For the text-containing cell, return its midpoint in (x, y) coordinate format. 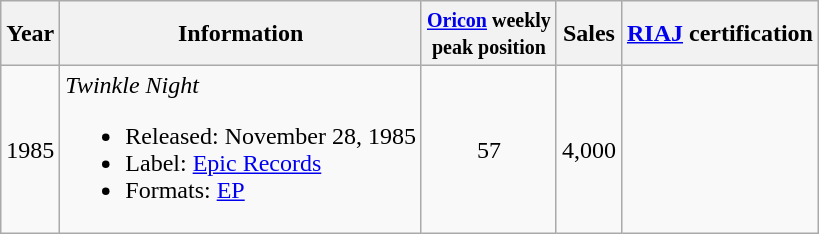
4,000 (588, 150)
57 (488, 150)
Oricon weeklypeak position (488, 34)
Twinkle NightReleased: November 28, 1985Label: Epic RecordsFormats: EP (241, 150)
Sales (588, 34)
Information (241, 34)
Year (30, 34)
1985 (30, 150)
RIAJ certification (720, 34)
